Find where the given text appears and provide that cell's center as (X, Y) coordinate. 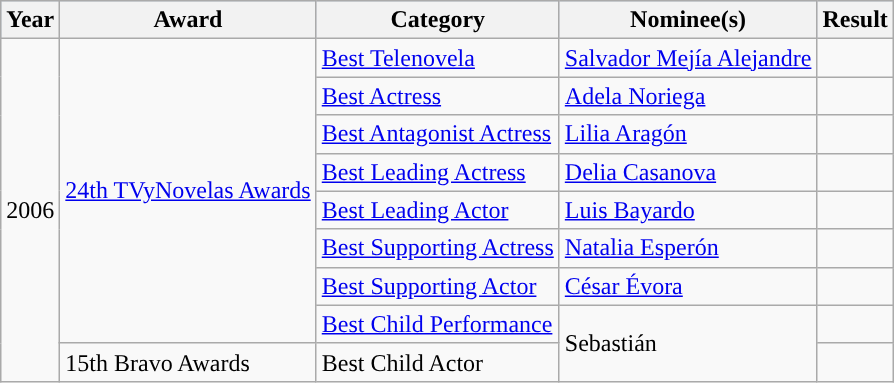
24th TVyNovelas Awards (188, 191)
Best Actress (438, 96)
Best Telenovela (438, 58)
Nominee(s) (688, 20)
Salvador Mejía Alejandre (688, 58)
Category (438, 20)
Result (855, 20)
2006 (30, 210)
Natalia Esperón (688, 248)
Adela Noriega (688, 96)
Sebastián (688, 343)
Delia Casanova (688, 172)
César Évora (688, 286)
15th Bravo Awards (188, 362)
Year (30, 20)
Luis Bayardo (688, 210)
Best Antagonist Actress (438, 134)
Best Leading Actor (438, 210)
Best Supporting Actor (438, 286)
Lilia Aragón (688, 134)
Award (188, 20)
Best Leading Actress (438, 172)
Best Child Performance (438, 324)
Best Supporting Actress (438, 248)
Best Child Actor (438, 362)
